For the text-containing cell, return its midpoint in (X, Y) coordinate format. 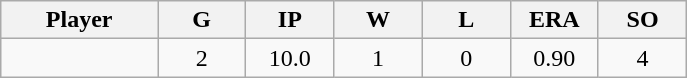
W (378, 20)
4 (642, 58)
L (466, 20)
IP (290, 20)
SO (642, 20)
0.90 (554, 58)
0 (466, 58)
Player (80, 20)
ERA (554, 20)
10.0 (290, 58)
G (202, 20)
1 (378, 58)
2 (202, 58)
